Determine the (X, Y) coordinate at the center of the cell enclosing the given text.  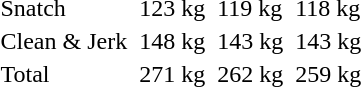
143 kg (250, 41)
148 kg (172, 41)
